Locate the cell with the specified text and output its (X, Y) center coordinate. 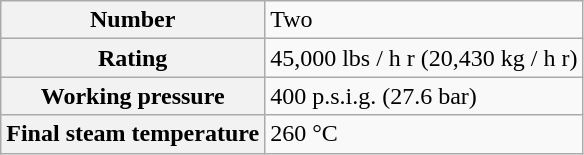
Number (133, 20)
Rating (133, 58)
45,000 lbs / h r (20,430 kg / h r) (424, 58)
400 p.s.i.g. (27.6 bar) (424, 96)
260 °C (424, 134)
Final steam temperature (133, 134)
Working pressure (133, 96)
Two (424, 20)
